Extract the [X, Y] coordinate from the center of the cell holding the provided text.  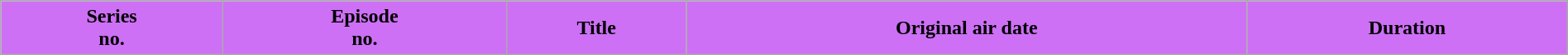
Seriesno. [112, 28]
Episodeno. [364, 28]
Title [596, 28]
Original air date [967, 28]
Duration [1408, 28]
